Search for the cell housing the specified text and yield its [x, y] center coordinate. 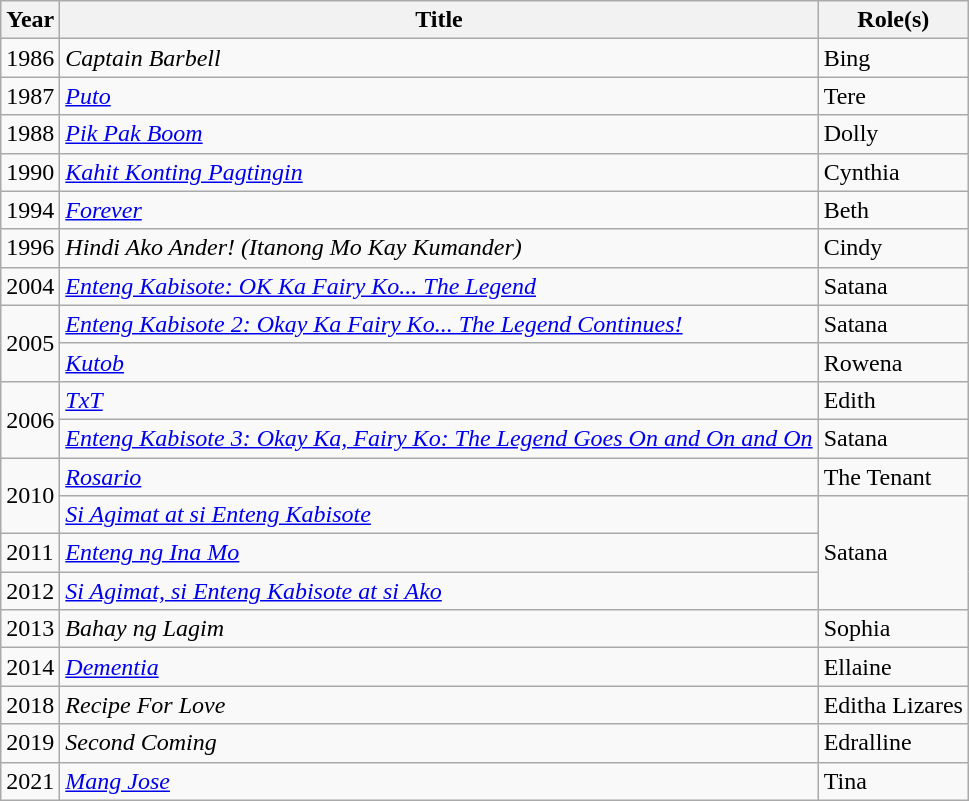
Editha Lizares [893, 705]
The Tenant [893, 477]
2018 [30, 705]
Tere [893, 96]
Ellaine [893, 667]
Dolly [893, 134]
1994 [30, 210]
Year [30, 20]
Si Agimat, si Enteng Kabisote at si Ako [439, 591]
Recipe For Love [439, 705]
1990 [30, 172]
Enteng ng Ina Mo [439, 553]
Bahay ng Lagim [439, 629]
2006 [30, 419]
Beth [893, 210]
1987 [30, 96]
Si Agimat at si Enteng Kabisote [439, 515]
Kutob [439, 362]
Captain Barbell [439, 58]
Cynthia [893, 172]
Mang Jose [439, 781]
Kahit Konting Pagtingin [439, 172]
2021 [30, 781]
Role(s) [893, 20]
Bing [893, 58]
1996 [30, 248]
Pik Pak Boom [439, 134]
2005 [30, 343]
Dementia [439, 667]
2013 [30, 629]
2014 [30, 667]
Puto [439, 96]
Hindi Ako Ander! (Itanong Mo Kay Kumander) [439, 248]
Sophia [893, 629]
Forever [439, 210]
Tina [893, 781]
TxT [439, 400]
1986 [30, 58]
2019 [30, 743]
Enteng Kabisote: OK Ka Fairy Ko... The Legend [439, 286]
Cindy [893, 248]
2011 [30, 553]
Second Coming [439, 743]
1988 [30, 134]
Enteng Kabisote 3: Okay Ka, Fairy Ko: The Legend Goes On and On and On [439, 438]
Edith [893, 400]
2010 [30, 496]
Title [439, 20]
Edralline [893, 743]
2004 [30, 286]
Rosario [439, 477]
2012 [30, 591]
Enteng Kabisote 2: Okay Ka Fairy Ko... The Legend Continues! [439, 324]
Rowena [893, 362]
